Determine the (x, y) coordinate at the center of the cell enclosing the given text.  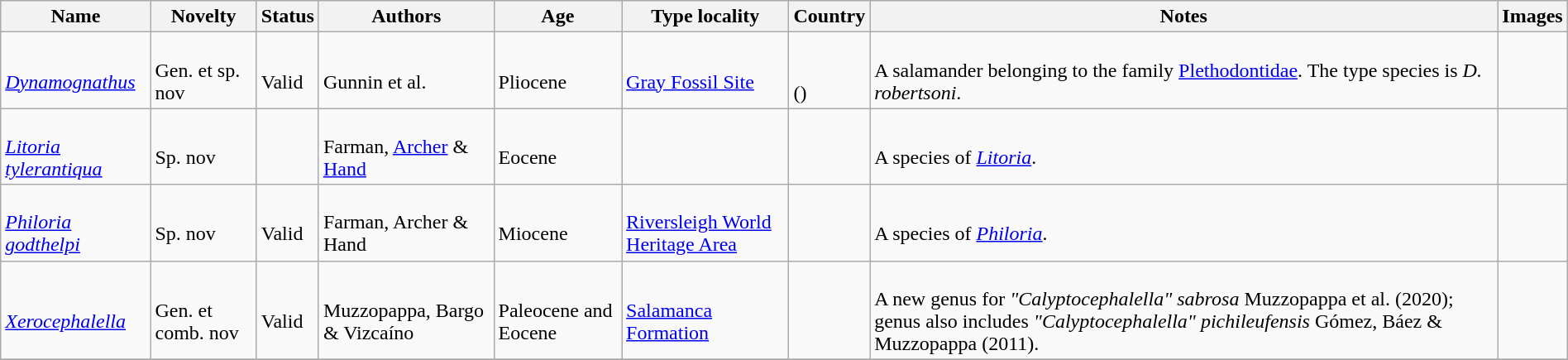
Country (829, 17)
Status (288, 17)
A species of Philoria. (1184, 223)
A species of Litoria. (1184, 146)
Muzzopappa, Bargo & Vizcaíno (406, 310)
Pliocene (557, 70)
() (829, 70)
Riversleigh World Heritage Area (705, 223)
A salamander belonging to the family Plethodontidae. The type species is D. robertsoni. (1184, 70)
Notes (1184, 17)
Name (76, 17)
Images (1532, 17)
Gen. et sp. nov (203, 70)
Philoria godthelpi (76, 223)
Novelty (203, 17)
Gunnin et al. (406, 70)
Salamanca Formation (705, 310)
Gray Fossil Site (705, 70)
Type locality (705, 17)
Eocene (557, 146)
Age (557, 17)
Paleocene and Eocene (557, 310)
Gen. et comb. nov (203, 310)
Litoria tylerantiqua (76, 146)
Xerocephalella (76, 310)
Authors (406, 17)
Miocene (557, 223)
Dynamognathus (76, 70)
